Determine the [x, y] coordinate at the center of the cell enclosing the given text.  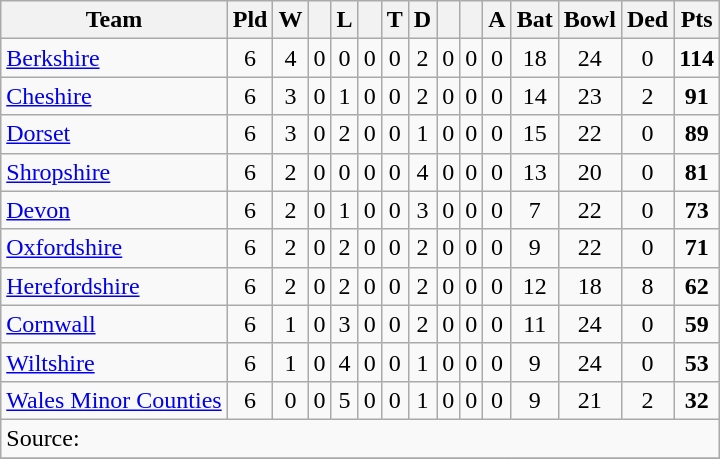
53 [697, 362]
21 [590, 400]
Herefordshire [114, 286]
Ded [647, 20]
Shropshire [114, 172]
81 [697, 172]
20 [590, 172]
Cornwall [114, 324]
W [290, 20]
Bat [534, 20]
A [497, 20]
Berkshire [114, 58]
12 [534, 286]
Pld [250, 20]
32 [697, 400]
15 [534, 134]
T [394, 20]
Source: [360, 438]
73 [697, 210]
Dorset [114, 134]
91 [697, 96]
114 [697, 58]
11 [534, 324]
Pts [697, 20]
59 [697, 324]
5 [344, 400]
Oxfordshire [114, 248]
Bowl [590, 20]
Team [114, 20]
Wales Minor Counties [114, 400]
L [344, 20]
Wiltshire [114, 362]
Devon [114, 210]
8 [647, 286]
7 [534, 210]
23 [590, 96]
13 [534, 172]
Cheshire [114, 96]
D [422, 20]
62 [697, 286]
71 [697, 248]
89 [697, 134]
14 [534, 96]
